Determine the [x, y] coordinate at the center of the cell enclosing the given text.  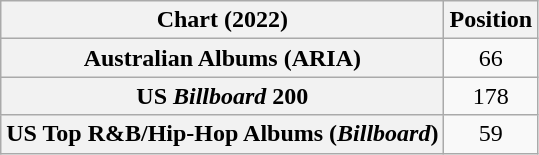
66 [491, 58]
Australian Albums (ARIA) [222, 58]
Position [491, 20]
Chart (2022) [222, 20]
US Top R&B/Hip-Hop Albums (Billboard) [222, 134]
59 [491, 134]
178 [491, 96]
US Billboard 200 [222, 96]
